Scan for the cell matching the given text and deliver its (x, y) coordinate at center. 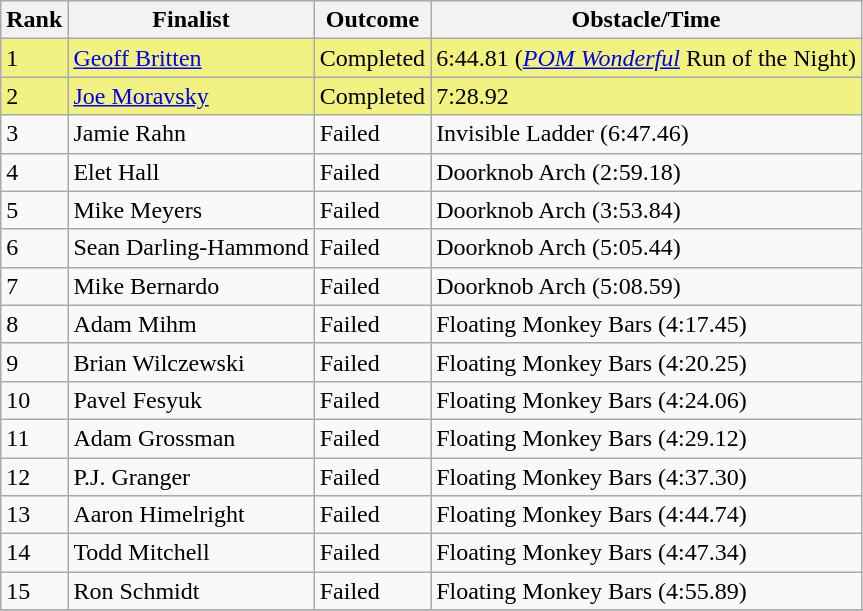
10 (34, 400)
14 (34, 553)
Mike Meyers (191, 210)
11 (34, 438)
13 (34, 515)
6 (34, 248)
Floating Monkey Bars (4:55.89) (646, 591)
Doorknob Arch (3:53.84) (646, 210)
Pavel Fesyuk (191, 400)
Adam Grossman (191, 438)
7:28.92 (646, 96)
Rank (34, 20)
Floating Monkey Bars (4:37.30) (646, 477)
Outcome (372, 20)
9 (34, 362)
6:44.81 (POM Wonderful Run of the Night) (646, 58)
12 (34, 477)
Geoff Britten (191, 58)
Doorknob Arch (2:59.18) (646, 172)
Invisible Ladder (6:47.46) (646, 134)
15 (34, 591)
Floating Monkey Bars (4:29.12) (646, 438)
Floating Monkey Bars (4:44.74) (646, 515)
Floating Monkey Bars (4:20.25) (646, 362)
Finalist (191, 20)
1 (34, 58)
Mike Bernardo (191, 286)
Doorknob Arch (5:08.59) (646, 286)
2 (34, 96)
3 (34, 134)
Brian Wilczewski (191, 362)
Floating Monkey Bars (4:24.06) (646, 400)
8 (34, 324)
Adam Mihm (191, 324)
Floating Monkey Bars (4:47.34) (646, 553)
Aaron Himelright (191, 515)
Sean Darling-Hammond (191, 248)
P.J. Granger (191, 477)
Todd Mitchell (191, 553)
Doorknob Arch (5:05.44) (646, 248)
7 (34, 286)
Elet Hall (191, 172)
5 (34, 210)
Jamie Rahn (191, 134)
Obstacle/Time (646, 20)
Floating Monkey Bars (4:17.45) (646, 324)
Ron Schmidt (191, 591)
4 (34, 172)
Joe Moravsky (191, 96)
